Search for the cell housing the specified text and yield its [X, Y] center coordinate. 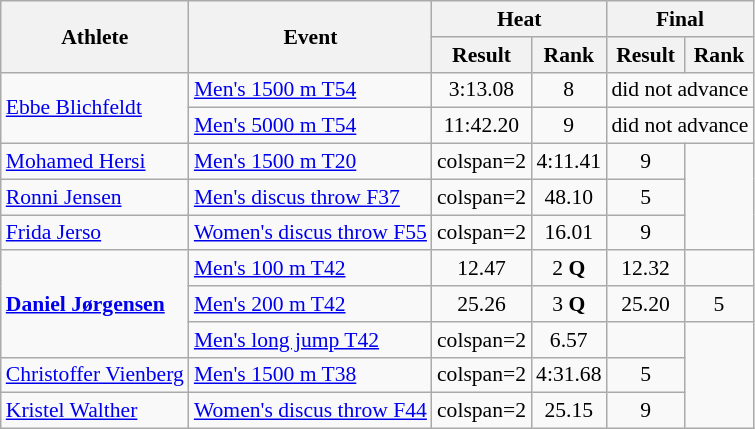
Men's 5000 m T54 [310, 126]
Event [310, 36]
48.10 [568, 197]
Men's long jump T42 [310, 340]
Ebbe Blichfeldt [95, 108]
4:11.41 [568, 162]
Men's discus throw F37 [310, 197]
16.01 [568, 233]
Women's discus throw F55 [310, 233]
2 Q [568, 269]
Final [680, 19]
Heat [520, 19]
Athlete [95, 36]
Ronni Jensen [95, 197]
8 [568, 90]
11:42.20 [482, 126]
25.20 [646, 304]
3 Q [568, 304]
Kristel Walther [95, 411]
12.32 [646, 269]
Frida Jerso [95, 233]
6.57 [568, 340]
12.47 [482, 269]
Daniel Jørgensen [95, 304]
25.26 [482, 304]
Christoffer Vienberg [95, 375]
4:31.68 [568, 375]
Mohamed Hersi [95, 162]
25.15 [568, 411]
Men's 200 m T42 [310, 304]
3:13.08 [482, 90]
Women's discus throw F44 [310, 411]
Men's 1500 m T54 [310, 90]
Men's 100 m T42 [310, 269]
Men's 1500 m T38 [310, 375]
Men's 1500 m T20 [310, 162]
